For the text-containing cell, return its midpoint in [x, y] coordinate format. 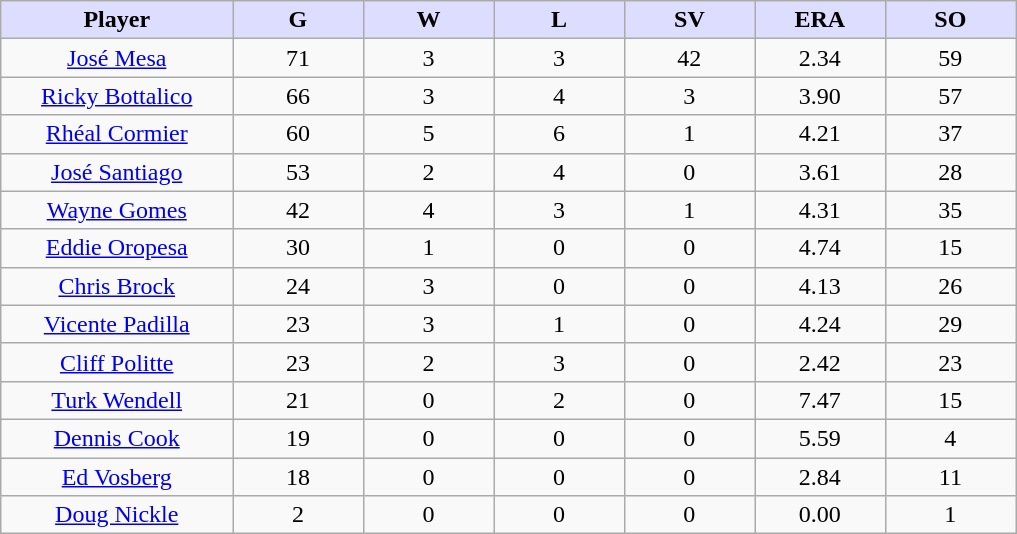
G [298, 20]
59 [950, 58]
Turk Wendell [117, 400]
Doug Nickle [117, 515]
66 [298, 96]
53 [298, 172]
Vicente Padilla [117, 324]
60 [298, 134]
18 [298, 477]
37 [950, 134]
35 [950, 210]
4.21 [820, 134]
Chris Brock [117, 286]
29 [950, 324]
4.24 [820, 324]
Ed Vosberg [117, 477]
L [559, 20]
4.74 [820, 248]
2.84 [820, 477]
W [428, 20]
4.13 [820, 286]
2.34 [820, 58]
Cliff Politte [117, 362]
SV [689, 20]
7.47 [820, 400]
Player [117, 20]
Ricky Bottalico [117, 96]
28 [950, 172]
Wayne Gomes [117, 210]
José Mesa [117, 58]
3.61 [820, 172]
3.90 [820, 96]
Rhéal Cormier [117, 134]
24 [298, 286]
Dennis Cook [117, 438]
26 [950, 286]
30 [298, 248]
ERA [820, 20]
SO [950, 20]
0.00 [820, 515]
21 [298, 400]
Eddie Oropesa [117, 248]
5 [428, 134]
19 [298, 438]
2.42 [820, 362]
5.59 [820, 438]
57 [950, 96]
71 [298, 58]
José Santiago [117, 172]
11 [950, 477]
6 [559, 134]
4.31 [820, 210]
